From the cell containing the given text, extract its center point as (X, Y) coordinate. 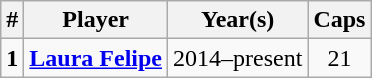
1 (12, 58)
Caps (340, 20)
Year(s) (238, 20)
2014–present (238, 58)
21 (340, 58)
Laura Felipe (96, 58)
Player (96, 20)
# (12, 20)
